Identify which cell holds the provided text, then report its (x, y) central coordinate. 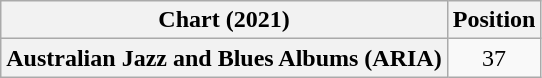
37 (494, 58)
Chart (2021) (224, 20)
Australian Jazz and Blues Albums (ARIA) (224, 58)
Position (494, 20)
